Return [X, Y] of the center of cell containing provided text 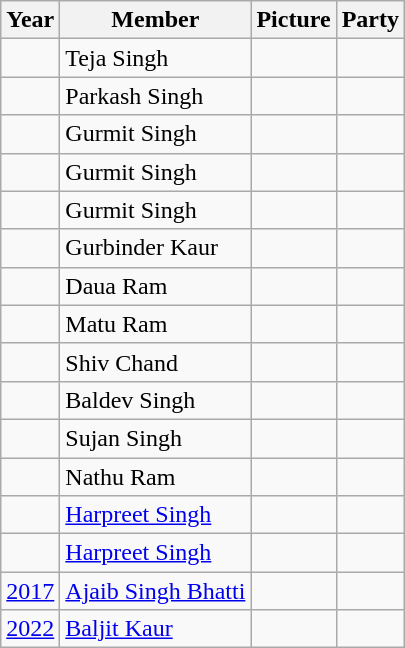
Parkash Singh [156, 96]
Shiv Chand [156, 362]
Sujan Singh [156, 438]
Picture [294, 20]
2017 [30, 591]
2022 [30, 629]
Teja Singh [156, 58]
Matu Ram [156, 324]
Year [30, 20]
Baljit Kaur [156, 629]
Gurbinder Kaur [156, 248]
Nathu Ram [156, 477]
Party [370, 20]
Baldev Singh [156, 400]
Member [156, 20]
Daua Ram [156, 286]
Ajaib Singh Bhatti [156, 591]
